Identify which cell holds the provided text, then report its [X, Y] central coordinate. 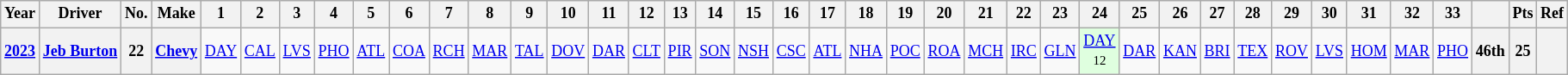
11 [610, 14]
Ref [1553, 14]
SON [715, 51]
GLN [1060, 51]
21 [986, 14]
TAL [530, 51]
32 [1412, 14]
Year [21, 14]
HOM [1369, 51]
19 [905, 14]
12 [646, 14]
15 [754, 14]
30 [1329, 14]
NSH [754, 51]
16 [790, 14]
TEX [1253, 51]
14 [715, 14]
10 [568, 14]
6 [410, 14]
IRC [1023, 51]
Make [177, 14]
COA [410, 51]
Pts [1522, 14]
PIR [680, 51]
2023 [21, 51]
28 [1253, 14]
DAY12 [1100, 51]
CLT [646, 51]
No. [136, 14]
27 [1218, 14]
26 [1181, 14]
46th [1490, 51]
CAL [260, 51]
5 [371, 14]
9 [530, 14]
ROA [944, 51]
33 [1453, 14]
BRI [1218, 51]
17 [827, 14]
POC [905, 51]
24 [1100, 14]
NHA [866, 51]
29 [1292, 14]
DAY [220, 51]
18 [866, 14]
1 [220, 14]
KAN [1181, 51]
DOV [568, 51]
20 [944, 14]
2 [260, 14]
8 [490, 14]
RCH [449, 51]
ROV [1292, 51]
31 [1369, 14]
13 [680, 14]
Jeb Burton [79, 51]
CSC [790, 51]
4 [334, 14]
7 [449, 14]
3 [296, 14]
Driver [79, 14]
23 [1060, 14]
MCH [986, 51]
Chevy [177, 51]
